Provide the [x, y] coordinate of the cell's center where the given text is located.  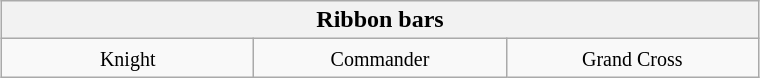
Knight [128, 58]
Commander [380, 58]
Grand Cross [632, 58]
Ribbon bars [380, 20]
